Determine the (x, y) coordinate at the center of the cell enclosing the given text.  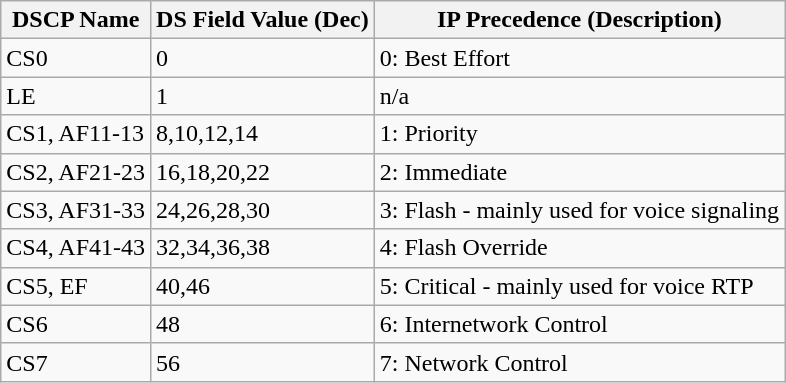
40,46 (263, 286)
CS1, AF11-13 (76, 134)
48 (263, 324)
CS0 (76, 58)
32,34,36,38 (263, 248)
CS5, EF (76, 286)
CS6 (76, 324)
4: Flash Override (579, 248)
CS7 (76, 362)
16,18,20,22 (263, 172)
1 (263, 96)
CS3, AF31-33 (76, 210)
LE (76, 96)
n/a (579, 96)
0: Best Effort (579, 58)
24,26,28,30 (263, 210)
3: Flash - mainly used for voice signaling (579, 210)
DSCP Name (76, 20)
2: Immediate (579, 172)
5: Critical - mainly used for voice RTP (579, 286)
0 (263, 58)
DS Field Value (Dec) (263, 20)
7: Network Control (579, 362)
CS4, AF41-43 (76, 248)
56 (263, 362)
1: Priority (579, 134)
CS2, AF21-23 (76, 172)
8,10,12,14 (263, 134)
IP Precedence (Description) (579, 20)
6: Internetwork Control (579, 324)
